Output the (X, Y) coordinate of the center of the cell containing the given text.  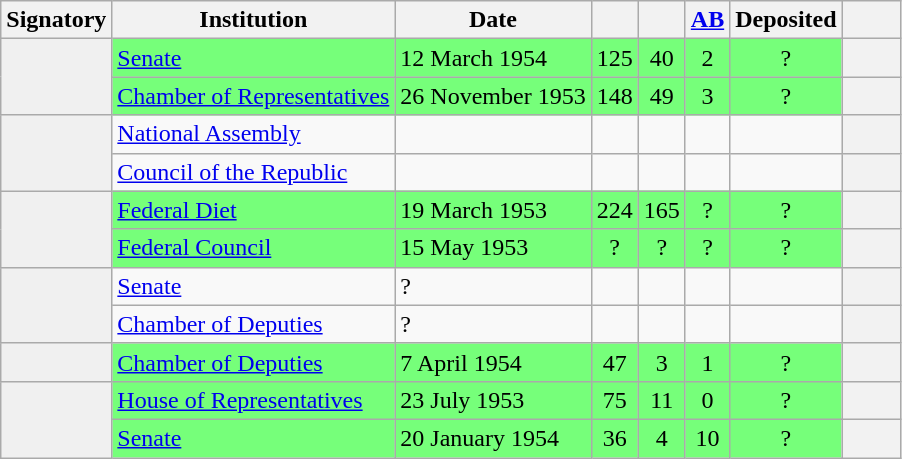
Deposited (786, 20)
224 (614, 210)
Council of the Republic (254, 172)
National Assembly (254, 134)
20 January 1954 (493, 438)
12 March 1954 (493, 58)
7 April 1954 (493, 362)
15 May 1953 (493, 248)
49 (662, 96)
Federal Diet (254, 210)
10 (707, 438)
House of Representatives (254, 400)
4 (662, 438)
Institution (254, 20)
19 March 1953 (493, 210)
Chamber of Representatives (254, 96)
40 (662, 58)
Signatory (56, 20)
26 November 1953 (493, 96)
47 (614, 362)
75 (614, 400)
165 (662, 210)
23 July 1953 (493, 400)
Federal Council (254, 248)
125 (614, 58)
Date (493, 20)
AB (707, 20)
1 (707, 362)
0 (707, 400)
2 (707, 58)
11 (662, 400)
148 (614, 96)
36 (614, 438)
